For the text-containing cell, return its midpoint in [X, Y] coordinate format. 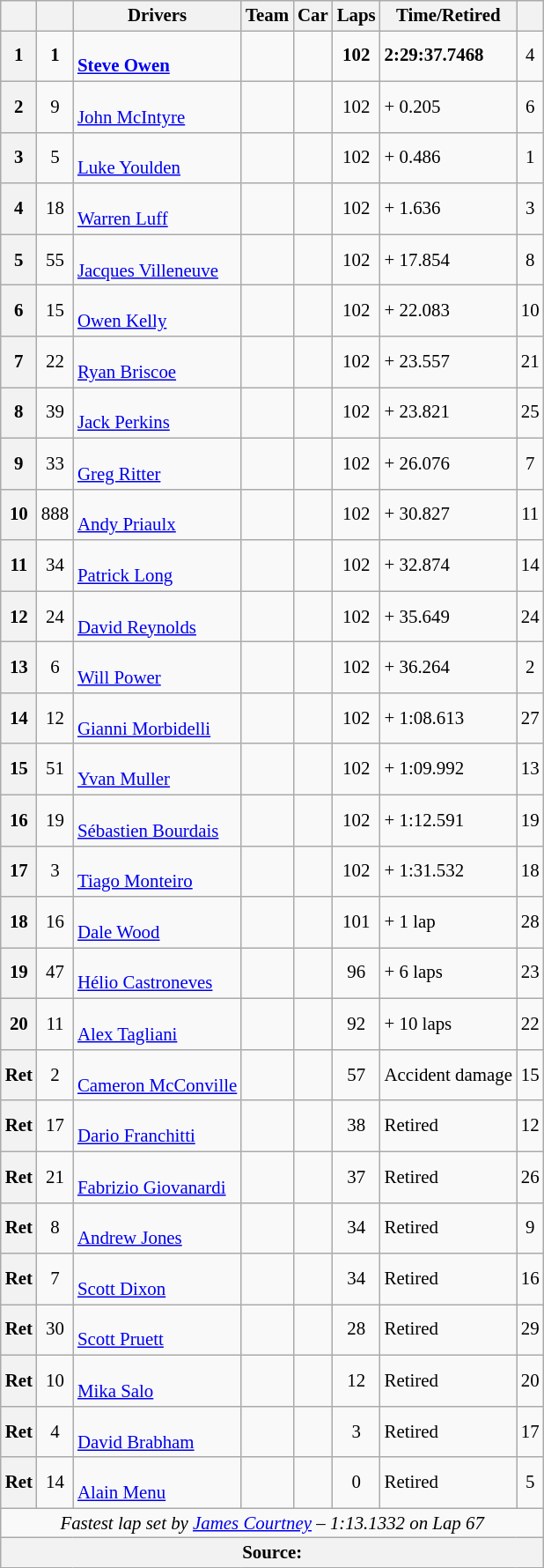
Greg Ritter [157, 463]
+ 1 lap [449, 922]
Owen Kelly [157, 311]
Alain Menu [157, 1483]
Time/Retired [449, 16]
27 [530, 718]
Sébastien Bourdais [157, 820]
+ 23.821 [449, 412]
101 [357, 922]
+ 0.205 [449, 107]
+ 22.083 [449, 311]
+ 0.486 [449, 158]
+ 36.264 [449, 668]
Luke Youlden [157, 158]
23 [530, 973]
33 [55, 463]
+ 1.636 [449, 209]
+ 1:09.992 [449, 769]
888 [55, 514]
+ 1:08.613 [449, 718]
+ 6 laps [449, 973]
Will Power [157, 668]
+ 1:31.532 [449, 871]
29 [530, 1330]
57 [357, 1075]
26 [530, 1177]
55 [55, 260]
Tiago Monteiro [157, 871]
Alex Tagliani [157, 1024]
38 [357, 1126]
25 [530, 412]
Andrew Jones [157, 1228]
Jacques Villeneuve [157, 260]
+ 10 laps [449, 1024]
47 [55, 973]
John McIntyre [157, 107]
96 [357, 973]
Car [313, 16]
David Reynolds [157, 617]
Gianni Morbidelli [157, 718]
+ 26.076 [449, 463]
Hélio Castroneves [157, 973]
+ 30.827 [449, 514]
Patrick Long [157, 566]
0 [357, 1483]
2:29:37.7468 [449, 55]
Jack Perkins [157, 412]
Laps [357, 16]
Steve Owen [157, 55]
Fastest lap set by James Courtney – 1:13.1332 on Lap 67 [273, 1523]
Source: [273, 1553]
Ryan Briscoe [157, 362]
30 [55, 1330]
+ 32.874 [449, 566]
Cameron McConville [157, 1075]
37 [357, 1177]
Mika Salo [157, 1380]
+ 23.557 [449, 362]
Dario Franchitti [157, 1126]
51 [55, 769]
Andy Priaulx [157, 514]
Drivers [157, 16]
Scott Pruett [157, 1330]
Scott Dixon [157, 1279]
Accident damage [449, 1075]
Dale Wood [157, 922]
92 [357, 1024]
+ 35.649 [449, 617]
39 [55, 412]
Yvan Muller [157, 769]
Fabrizio Giovanardi [157, 1177]
Team [268, 16]
+ 1:12.591 [449, 820]
Warren Luff [157, 209]
David Brabham [157, 1431]
+ 17.854 [449, 260]
